Scan for the cell matching the given text and deliver its [x, y] coordinate at center. 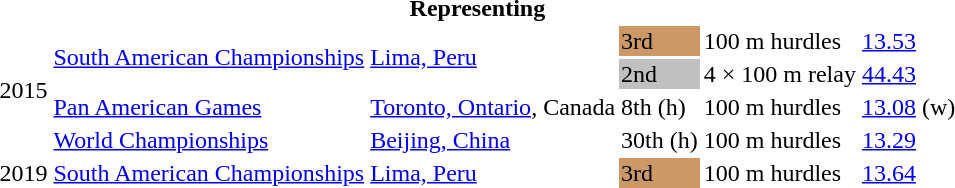
World Championships [209, 140]
Toronto, Ontario, Canada [493, 107]
4 × 100 m relay [780, 74]
2nd [660, 74]
30th (h) [660, 140]
8th (h) [660, 107]
Pan American Games [209, 107]
Beijing, China [493, 140]
